Search for the cell housing the specified text and yield its (X, Y) center coordinate. 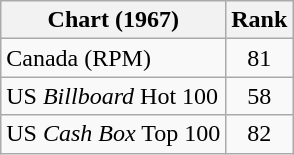
US Cash Box Top 100 (114, 134)
US Billboard Hot 100 (114, 96)
81 (260, 58)
Rank (260, 20)
82 (260, 134)
Canada (RPM) (114, 58)
58 (260, 96)
Chart (1967) (114, 20)
